For the text-containing cell, return its midpoint in (x, y) coordinate format. 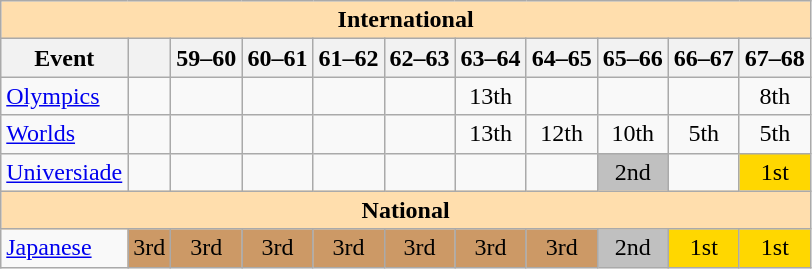
64–65 (562, 58)
66–67 (704, 58)
Olympics (64, 96)
65–66 (632, 58)
60–61 (278, 58)
Worlds (64, 134)
12th (562, 134)
63–64 (490, 58)
International (406, 20)
61–62 (348, 58)
Japanese (64, 248)
67–68 (774, 58)
Universiade (64, 172)
59–60 (206, 58)
10th (632, 134)
8th (774, 96)
Event (64, 58)
62–63 (420, 58)
National (406, 210)
